Find where the given text appears and provide that cell's center as (x, y) coordinate. 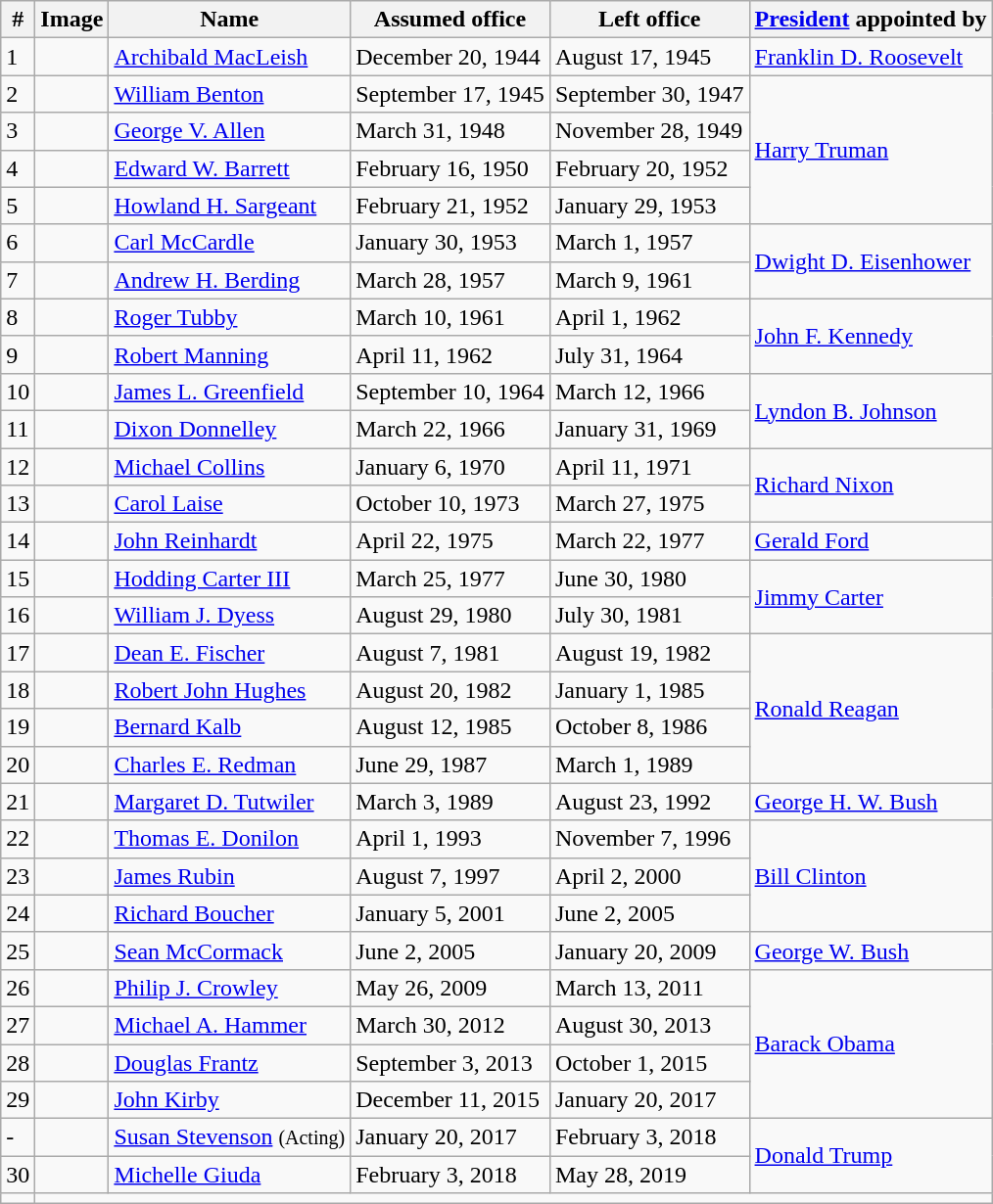
April 2, 2000 (649, 876)
Bill Clinton (871, 876)
John F. Kennedy (871, 336)
Hodding Carter III (229, 579)
George W. Bush (871, 950)
8 (18, 317)
6 (18, 243)
# (18, 20)
13 (18, 504)
January 1, 1985 (649, 690)
28 (18, 1062)
William J. Dyess (229, 616)
January 31, 1969 (649, 429)
4 (18, 168)
October 8, 1986 (649, 727)
- (18, 1137)
30 (18, 1175)
Carl McCardle (229, 243)
Image (72, 20)
September 3, 2013 (450, 1062)
26 (18, 988)
August 7, 1997 (450, 876)
August 7, 1981 (450, 653)
Robert John Hughes (229, 690)
September 10, 1964 (450, 392)
Edward W. Barrett (229, 168)
May 28, 2019 (649, 1175)
Michael Collins (229, 467)
11 (18, 429)
April 11, 1962 (450, 354)
22 (18, 839)
Philip J. Crowley (229, 988)
19 (18, 727)
10 (18, 392)
Michelle Giuda (229, 1175)
29 (18, 1100)
7 (18, 280)
Charles E. Redman (229, 764)
3 (18, 131)
November 28, 1949 (649, 131)
Richard Nixon (871, 486)
Thomas E. Donilon (229, 839)
January 30, 1953 (450, 243)
August 19, 1982 (649, 653)
March 9, 1961 (649, 280)
October 10, 1973 (450, 504)
March 1, 1957 (649, 243)
Assumed office (450, 20)
March 22, 1966 (450, 429)
Ronald Reagan (871, 709)
September 17, 1945 (450, 94)
George H. W. Bush (871, 802)
Barack Obama (871, 1043)
Sean McCormack (229, 950)
Name (229, 20)
24 (18, 913)
March 22, 1977 (649, 541)
March 30, 2012 (450, 1025)
November 7, 1996 (649, 839)
March 1, 1989 (649, 764)
April 1, 1962 (649, 317)
March 3, 1989 (450, 802)
Archibald MacLeish (229, 57)
James Rubin (229, 876)
December 20, 1944 (450, 57)
President appointed by (871, 20)
January 20, 2009 (649, 950)
Richard Boucher (229, 913)
June 30, 1980 (649, 579)
Dixon Donnelley (229, 429)
April 1, 1993 (450, 839)
July 30, 1981 (649, 616)
2 (18, 94)
James L. Greenfield (229, 392)
Harry Truman (871, 150)
Donald Trump (871, 1156)
Jimmy Carter (871, 597)
August 29, 1980 (450, 616)
23 (18, 876)
Carol Laise (229, 504)
Roger Tubby (229, 317)
15 (18, 579)
December 11, 2015 (450, 1100)
August 12, 1985 (450, 727)
October 1, 2015 (649, 1062)
Douglas Frantz (229, 1062)
March 12, 1966 (649, 392)
14 (18, 541)
May 26, 2009 (450, 988)
February 20, 1952 (649, 168)
September 30, 1947 (649, 94)
April 11, 1971 (649, 467)
Lyndon B. Johnson (871, 410)
Howland H. Sargeant (229, 206)
Bernard Kalb (229, 727)
January 6, 1970 (450, 467)
July 31, 1964 (649, 354)
21 (18, 802)
Robert Manning (229, 354)
Franklin D. Roosevelt (871, 57)
August 30, 2013 (649, 1025)
March 25, 1977 (450, 579)
August 17, 1945 (649, 57)
George V. Allen (229, 131)
Michael A. Hammer (229, 1025)
March 28, 1957 (450, 280)
June 29, 1987 (450, 764)
John Reinhardt (229, 541)
27 (18, 1025)
Dean E. Fischer (229, 653)
January 5, 2001 (450, 913)
August 20, 1982 (450, 690)
February 16, 1950 (450, 168)
January 29, 1953 (649, 206)
12 (18, 467)
March 13, 2011 (649, 988)
20 (18, 764)
17 (18, 653)
Margaret D. Tutwiler (229, 802)
February 21, 1952 (450, 206)
Left office (649, 20)
William Benton (229, 94)
March 27, 1975 (649, 504)
August 23, 1992 (649, 802)
18 (18, 690)
April 22, 1975 (450, 541)
Susan Stevenson (Acting) (229, 1137)
25 (18, 950)
9 (18, 354)
Gerald Ford (871, 541)
March 10, 1961 (450, 317)
1 (18, 57)
Andrew H. Berding (229, 280)
John Kirby (229, 1100)
5 (18, 206)
March 31, 1948 (450, 131)
16 (18, 616)
Dwight D. Eisenhower (871, 261)
